Detect which cell encompasses the target text, then output its (x, y) center coordinate. 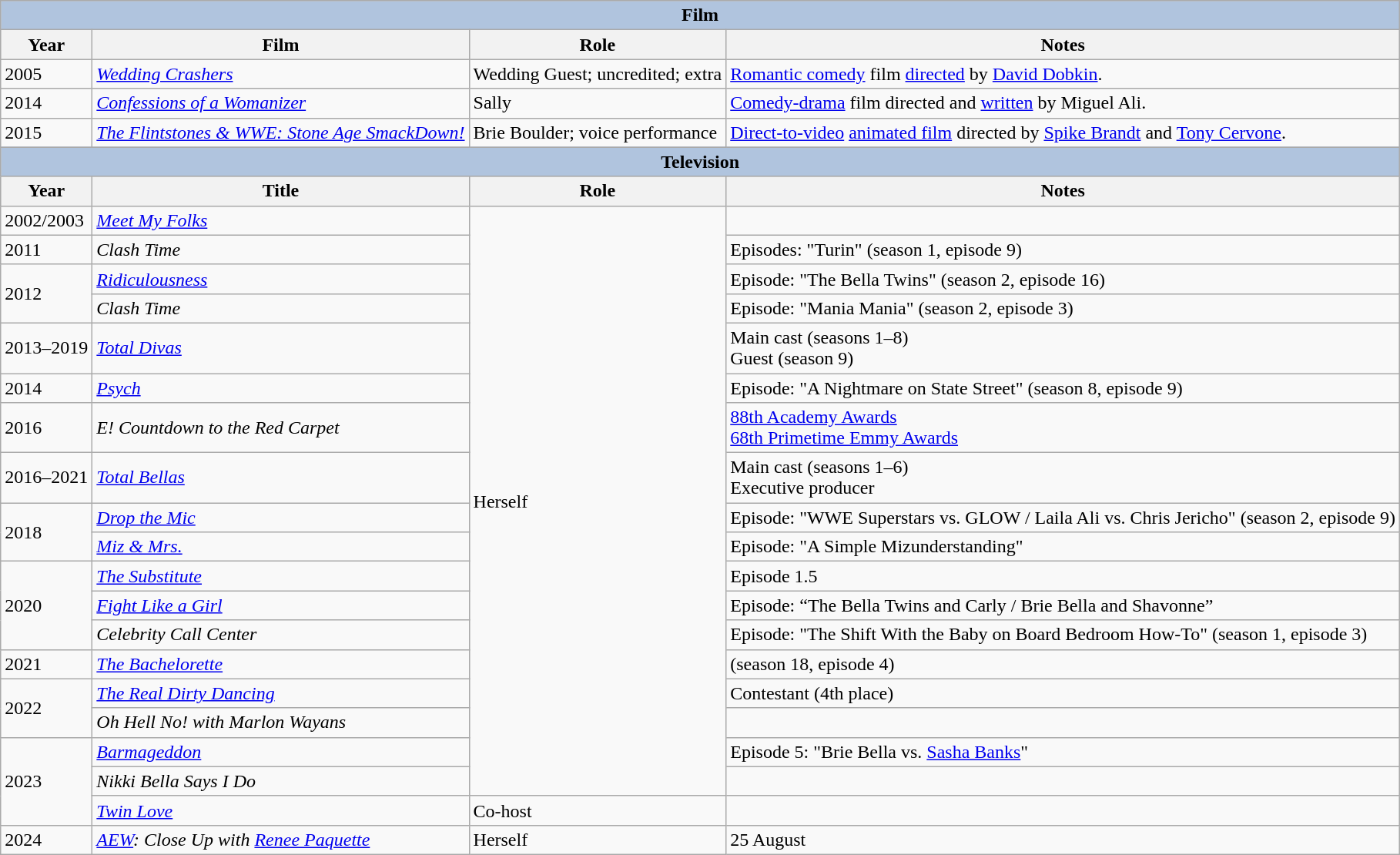
Ridiculousness (280, 279)
2023 (46, 781)
The Bachelorette (280, 664)
Episode: “The Bella Twins and Carly / Brie Bella and Shavonne” (1063, 605)
Miz & Mrs. (280, 547)
Co-host (598, 810)
Total Bellas (280, 478)
Twin Love (280, 810)
Episode: "The Bella Twins" (season 2, episode 16) (1063, 279)
Episode: "A Simple Mizunderstanding" (1063, 547)
2024 (46, 840)
The Substitute (280, 576)
Episode: "WWE Superstars vs. GLOW / Laila Ali vs. Chris Jericho" (season 2, episode 9) (1063, 518)
Comedy-drama film directed and written by Miguel Ali. (1063, 103)
2021 (46, 664)
Episode: "Mania Mania" (season 2, episode 3) (1063, 308)
E! Countdown to the Red Carpet (280, 428)
2020 (46, 605)
Episodes: "Turin" (season 1, episode 9) (1063, 250)
Barmageddon (280, 752)
Confessions of a Womanizer (280, 103)
2015 (46, 132)
Contestant (4th place) (1063, 693)
Television (701, 162)
Episode: "The Shift With the Baby on Board Bedroom How-To" (season 1, episode 3) (1063, 635)
2016–2021 (46, 478)
Title (280, 191)
2016 (46, 428)
Brie Boulder; voice performance (598, 132)
Direct-to-video animated film directed by Spike Brandt and Tony Cervone. (1063, 132)
Episode 5: "Brie Bella vs. Sasha Banks" (1063, 752)
2002/2003 (46, 220)
2011 (46, 250)
Romantic comedy film directed by David Dobkin. (1063, 74)
2022 (46, 708)
Nikki Bella Says I Do (280, 781)
Psych (280, 387)
Sally (598, 103)
88th Academy Awards68th Primetime Emmy Awards (1063, 428)
2005 (46, 74)
2012 (46, 293)
2013–2019 (46, 348)
AEW: Close Up with Renee Paquette (280, 840)
Wedding Crashers (280, 74)
The Flintstones & WWE: Stone Age SmackDown! (280, 132)
2018 (46, 532)
Main cast (seasons 1–8)Guest (season 9) (1063, 348)
Episode 1.5 (1063, 576)
Fight Like a Girl (280, 605)
Meet My Folks (280, 220)
Wedding Guest; uncredited; extra (598, 74)
Oh Hell No! with Marlon Wayans (280, 723)
Total Divas (280, 348)
(season 18, episode 4) (1063, 664)
25 August (1063, 840)
The Real Dirty Dancing (280, 693)
Drop the Mic (280, 518)
Celebrity Call Center (280, 635)
Episode: "A Nightmare on State Street" (season 8, episode 9) (1063, 387)
Main cast (seasons 1–6)Executive producer (1063, 478)
